Extract the (x, y) coordinate from the center of the cell holding the provided text.  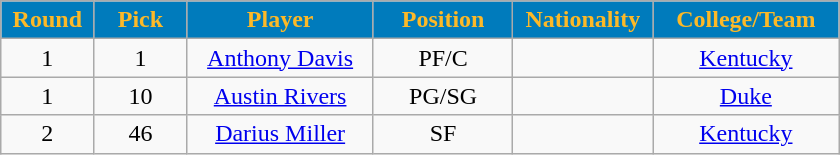
Nationality (583, 20)
Position (443, 20)
2 (48, 134)
Anthony Davis (280, 58)
Duke (746, 96)
Darius Miller (280, 134)
Player (280, 20)
PF/C (443, 58)
Round (48, 20)
PG/SG (443, 96)
College/Team (746, 20)
SF (443, 134)
Austin Rivers (280, 96)
46 (140, 134)
Pick (140, 20)
10 (140, 96)
